Provide the [X, Y] coordinate of the cell's center where the given text is located.  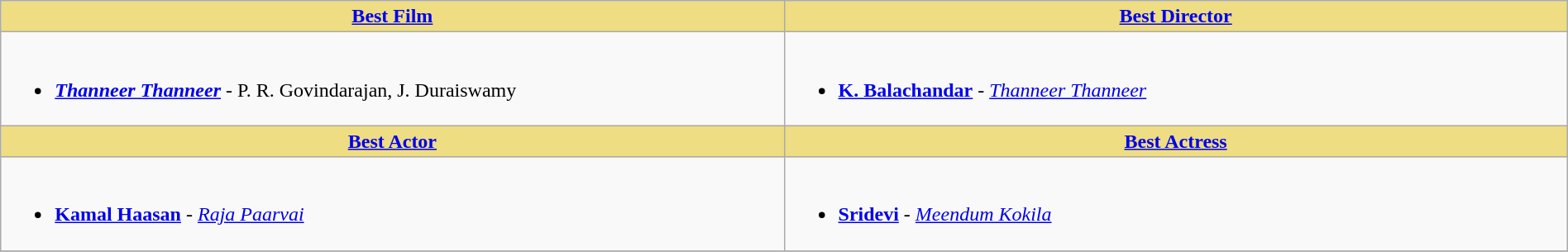
Best Film [392, 17]
K. Balachandar - Thanneer Thanneer [1176, 79]
Best Actress [1176, 141]
Kamal Haasan - Raja Paarvai [392, 203]
Best Director [1176, 17]
Sridevi - Meendum Kokila [1176, 203]
Thanneer Thanneer - P. R. Govindarajan, J. Duraiswamy [392, 79]
Best Actor [392, 141]
